Output the (X, Y) coordinate of the center of the cell containing the given text.  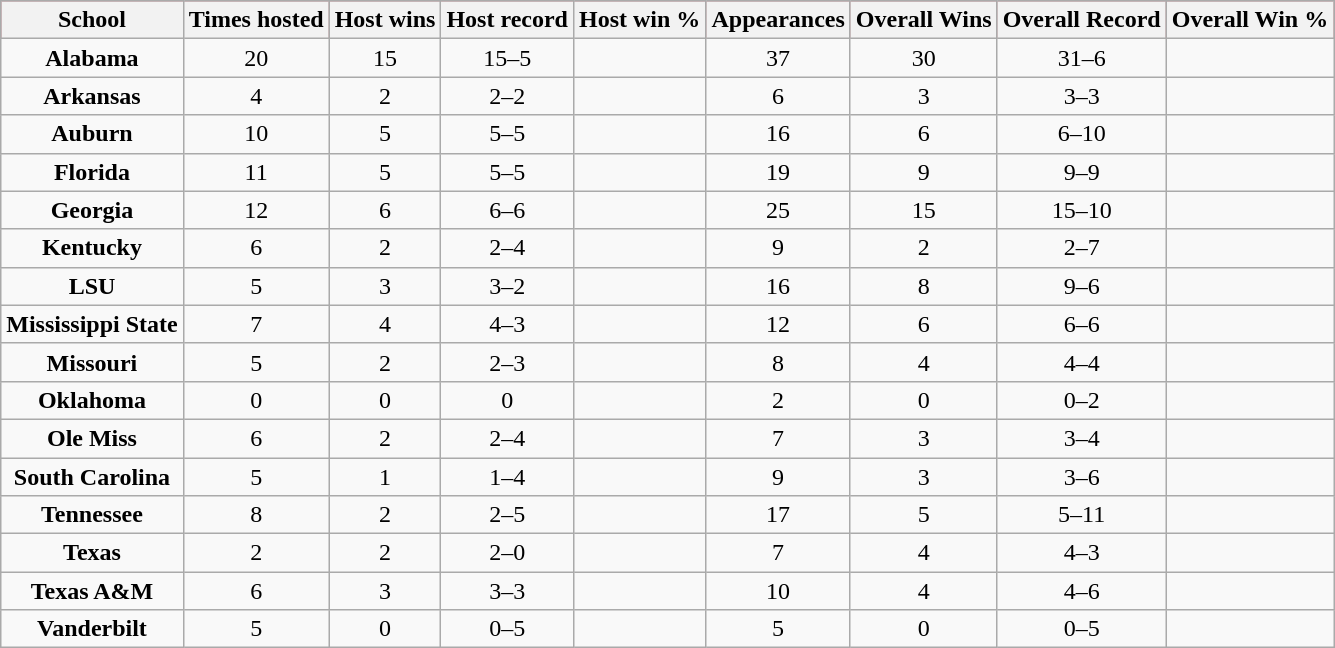
3–2 (508, 286)
Host record (508, 20)
Appearances (778, 20)
Overall Wins (924, 20)
Tennessee (92, 515)
Times hosted (256, 20)
Arkansas (92, 96)
0–2 (1082, 400)
6–10 (1082, 134)
South Carolina (92, 477)
Overall Record (1082, 20)
30 (924, 58)
31–6 (1082, 58)
9–6 (1082, 286)
15–10 (1082, 210)
Georgia (92, 210)
9–9 (1082, 172)
LSU (92, 286)
Missouri (92, 362)
15–5 (508, 58)
Auburn (92, 134)
1 (385, 477)
Vanderbilt (92, 629)
School (92, 20)
Kentucky (92, 248)
Oklahoma (92, 400)
Texas A&M (92, 591)
1–4 (508, 477)
20 (256, 58)
11 (256, 172)
3–4 (1082, 438)
Overall Win % (1250, 20)
37 (778, 58)
Host wins (385, 20)
19 (778, 172)
25 (778, 210)
Ole Miss (92, 438)
2–3 (508, 362)
Texas (92, 553)
Florida (92, 172)
17 (778, 515)
Host win % (639, 20)
2–2 (508, 96)
Alabama (92, 58)
2–7 (1082, 248)
2–5 (508, 515)
Mississippi State (92, 324)
4–4 (1082, 362)
2–0 (508, 553)
3–6 (1082, 477)
5–11 (1082, 515)
4–6 (1082, 591)
